Return the [X, Y] coordinate for the center point of the cell that contains the specified text.  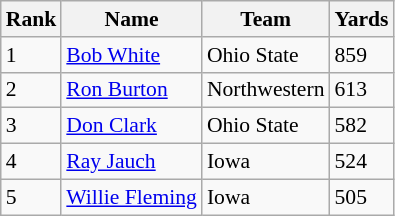
Ron Burton [132, 90]
524 [361, 162]
1 [32, 55]
Yards [361, 19]
Team [266, 19]
613 [361, 90]
5 [32, 197]
4 [32, 162]
Rank [32, 19]
Willie Fleming [132, 197]
Northwestern [266, 90]
505 [361, 197]
2 [32, 90]
Ray Jauch [132, 162]
Don Clark [132, 126]
Bob White [132, 55]
Name [132, 19]
582 [361, 126]
859 [361, 55]
3 [32, 126]
